Extract the (x, y) coordinate from the center of the cell holding the provided text.  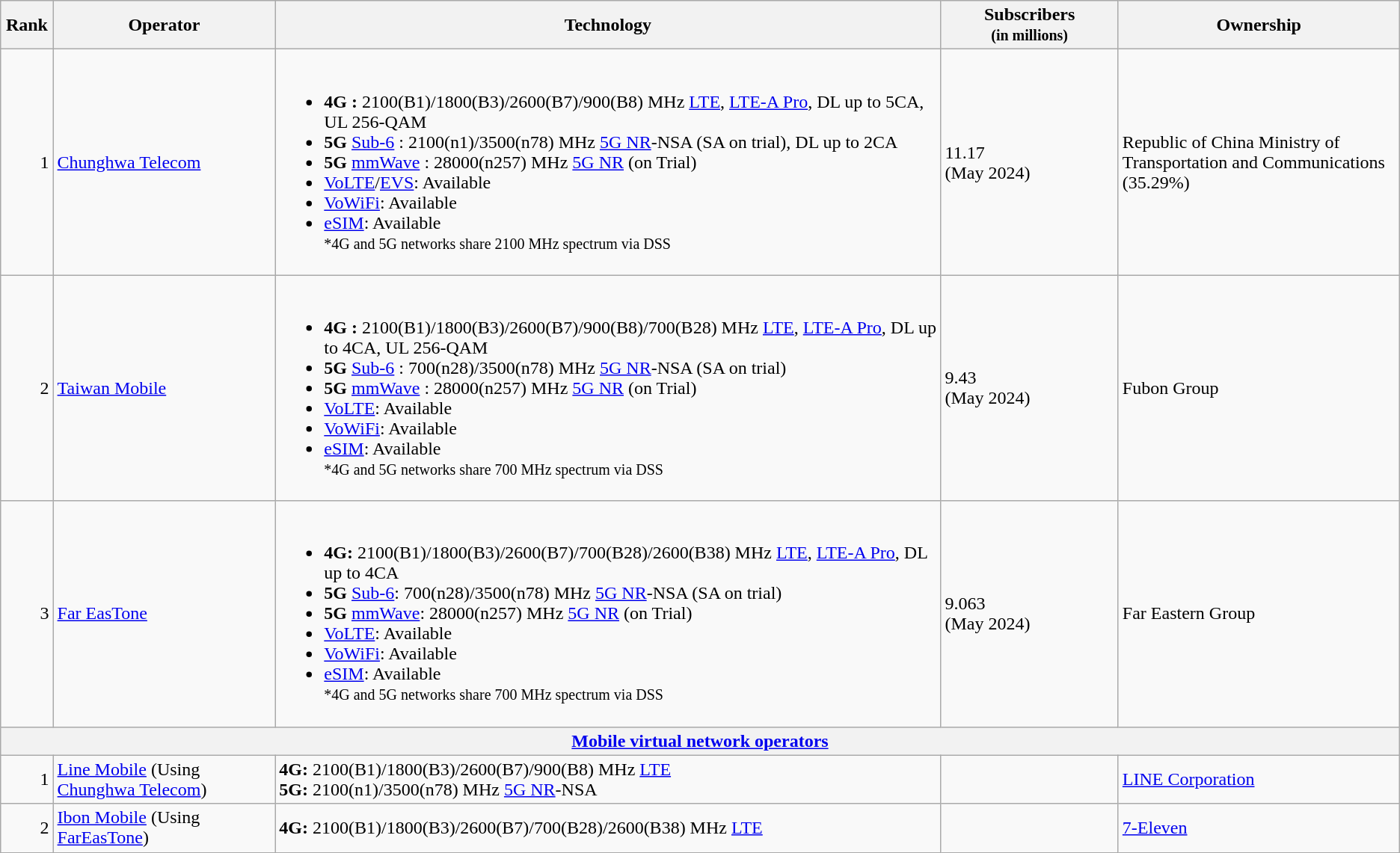
Line Mobile (Using Chunghwa Telecom) (165, 779)
Ibon Mobile (Using FarEasTone) (165, 828)
4G: 2100(B1)/1800(B3)/2600(B7)/900(B8) MHz LTE5G: 2100(n1)/3500(n78) MHz 5G NR-NSA (608, 779)
9.43 (May 2024) (1029, 388)
Operator (165, 25)
Far Eastern Group (1259, 614)
9.063 (May 2024) (1029, 614)
4G: 2100(B1)/1800(B3)/2600(B7)/700(B28)/2600(B38) MHz LTE (608, 828)
Technology (608, 25)
Taiwan Mobile (165, 388)
Republic of China Ministry of Transportation and Communications (35.29%) (1259, 162)
3 (27, 614)
7-Eleven (1259, 828)
Mobile virtual network operators (700, 741)
Rank (27, 25)
Chunghwa Telecom (165, 162)
Ownership (1259, 25)
Fubon Group (1259, 388)
LINE Corporation (1259, 779)
Far EasTone (165, 614)
11.17 (May 2024) (1029, 162)
Subscribers(in millions) (1029, 25)
